Output the (X, Y) coordinate of the center of the cell containing the given text.  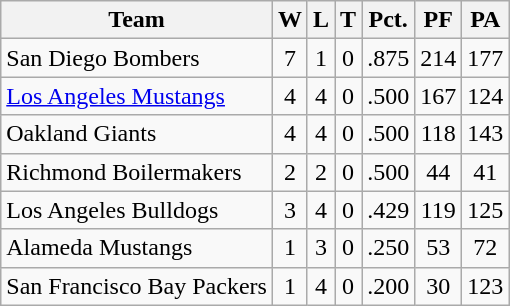
Richmond Boilermakers (137, 172)
41 (486, 172)
118 (438, 134)
72 (486, 248)
Oakland Giants (137, 134)
W (290, 20)
L (320, 20)
PA (486, 20)
San Francisco Bay Packers (137, 286)
.200 (388, 286)
7 (290, 58)
San Diego Bombers (137, 58)
53 (438, 248)
125 (486, 210)
.250 (388, 248)
PF (438, 20)
30 (438, 286)
119 (438, 210)
123 (486, 286)
143 (486, 134)
Los Angeles Mustangs (137, 96)
Los Angeles Bulldogs (137, 210)
167 (438, 96)
124 (486, 96)
177 (486, 58)
.429 (388, 210)
T (348, 20)
214 (438, 58)
44 (438, 172)
.875 (388, 58)
Team (137, 20)
Pct. (388, 20)
Alameda Mustangs (137, 248)
